From the cell containing the given text, extract its center point as (x, y) coordinate. 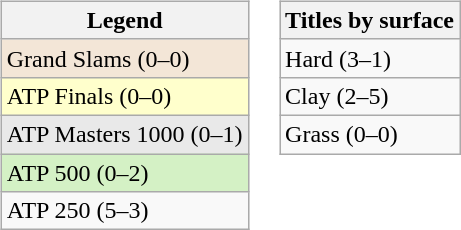
Hard (3–1) (370, 58)
Grand Slams (0–0) (124, 58)
Clay (2–5) (370, 96)
Titles by surface (370, 20)
ATP Finals (0–0) (124, 96)
Legend (124, 20)
ATP 500 (0–2) (124, 173)
ATP Masters 1000 (0–1) (124, 134)
ATP 250 (5–3) (124, 211)
Grass (0–0) (370, 134)
